Determine the (x, y) coordinate at the center of the cell enclosing the given text.  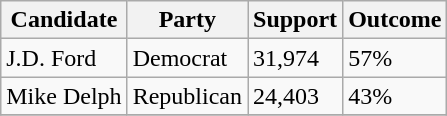
31,974 (296, 58)
Candidate (64, 20)
57% (395, 58)
Party (187, 20)
43% (395, 96)
Republican (187, 96)
Democrat (187, 58)
Outcome (395, 20)
Mike Delph (64, 96)
Support (296, 20)
24,403 (296, 96)
J.D. Ford (64, 58)
